Return [X, Y] of the center of cell containing provided text 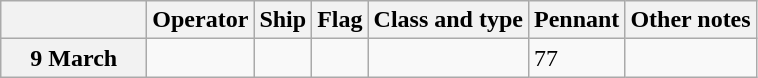
Pennant [576, 20]
Other notes [690, 20]
Ship [283, 20]
Operator [200, 20]
Flag [340, 20]
9 March [74, 58]
Class and type [448, 20]
77 [576, 58]
